Return the [x, y] coordinate for the center point of the cell that contains the specified text.  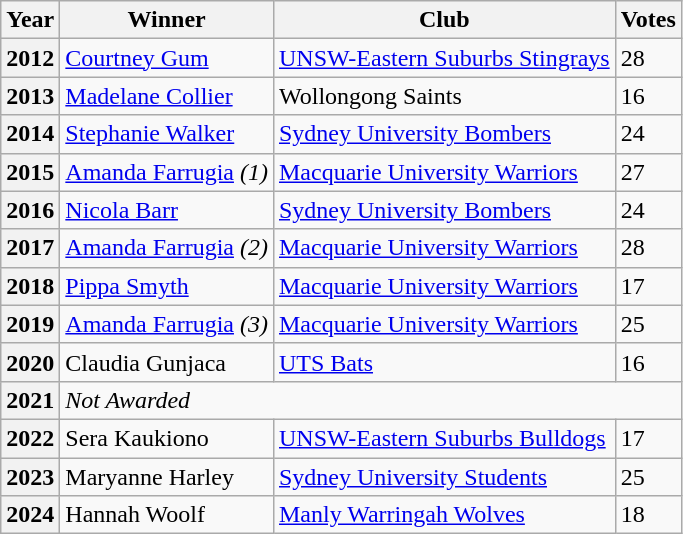
Club [444, 20]
2023 [30, 477]
2014 [30, 134]
Sydney University Students [444, 477]
2017 [30, 248]
2020 [30, 362]
Not Awarded [371, 400]
2015 [30, 172]
Stephanie Walker [167, 134]
Madelane Collier [167, 96]
Wollongong Saints [444, 96]
Amanda Farrugia (3) [167, 324]
18 [648, 515]
Sera Kaukiono [167, 438]
Amanda Farrugia (1) [167, 172]
Pippa Smyth [167, 286]
2013 [30, 96]
Courtney Gum [167, 58]
Maryanne Harley [167, 477]
UNSW-Eastern Suburbs Stingrays [444, 58]
2021 [30, 400]
Claudia Gunjaca [167, 362]
Hannah Woolf [167, 515]
2012 [30, 58]
Nicola Barr [167, 210]
2018 [30, 286]
Votes [648, 20]
2019 [30, 324]
27 [648, 172]
Manly Warringah Wolves [444, 515]
UTS Bats [444, 362]
2022 [30, 438]
Winner [167, 20]
Amanda Farrugia (2) [167, 248]
2016 [30, 210]
Year [30, 20]
2024 [30, 515]
UNSW-Eastern Suburbs Bulldogs [444, 438]
